For the text-containing cell, return its midpoint in (X, Y) coordinate format. 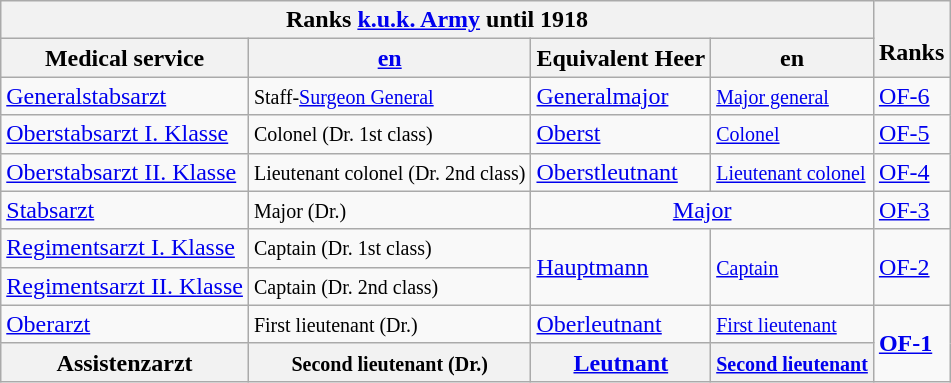
OF-3 (911, 210)
Oberst (621, 134)
Oberarzt (125, 324)
Lieutenant colonel (Dr. 2nd class) (390, 172)
Colonel (792, 134)
Major (702, 210)
Ranks k.u.k. Army until 1918 (438, 20)
Oberstabsarzt I. Klasse (125, 134)
Colonel (Dr. 1st class) (390, 134)
Captain (Dr. 2nd class) (390, 286)
Captain (792, 267)
OF-5 (911, 134)
Staff-Surgeon General (390, 96)
Oberstleutnant (621, 172)
OF-1 (911, 343)
Captain (Dr. 1st class) (390, 248)
Regimentsarzt II. Klasse (125, 286)
Equivalent Heer (621, 58)
Generalstabsarzt (125, 96)
Medical service (125, 58)
Regimentsarzt I. Klasse (125, 248)
OF-2 (911, 267)
Second lieutenant (792, 362)
Oberstabsarzt II. Klasse (125, 172)
OF-6 (911, 96)
Hauptmann (621, 267)
First lieutenant (792, 324)
Major general (792, 96)
OF-4 (911, 172)
Assistenzarzt (125, 362)
Major (Dr.) (390, 210)
Stabsarzt (125, 210)
Oberleutnant (621, 324)
Lieutenant colonel (792, 172)
Second lieutenant (Dr.) (390, 362)
First lieutenant (Dr.) (390, 324)
Ranks (911, 39)
Generalmajor (621, 96)
Leutnant (621, 362)
